Output the [X, Y] coordinate of the center of the cell containing the given text.  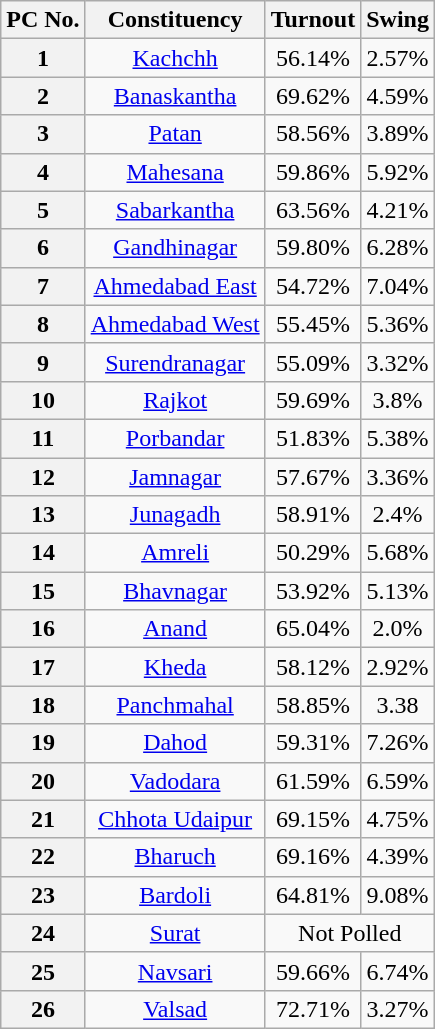
Constituency [175, 20]
3.38 [398, 705]
3.27% [398, 1009]
1 [43, 58]
Surat [175, 933]
61.59% [313, 781]
2.4% [398, 515]
Patan [175, 134]
10 [43, 400]
Anand [175, 629]
3 [43, 134]
5.92% [398, 172]
72.71% [313, 1009]
59.80% [313, 248]
15 [43, 591]
7.04% [398, 286]
Chhota Udaipur [175, 819]
20 [43, 781]
3.36% [398, 477]
6.59% [398, 781]
5.68% [398, 553]
5.38% [398, 438]
58.12% [313, 667]
53.92% [313, 591]
69.15% [313, 819]
5.13% [398, 591]
Panchmahal [175, 705]
Navsari [175, 971]
17 [43, 667]
4.21% [398, 210]
Turnout [313, 20]
3.89% [398, 134]
Kachchh [175, 58]
25 [43, 971]
12 [43, 477]
55.45% [313, 324]
Bhavnagar [175, 591]
63.56% [313, 210]
2 [43, 96]
Gandhinagar [175, 248]
Ahmedabad East [175, 286]
Ahmedabad West [175, 324]
Dahod [175, 743]
18 [43, 705]
64.81% [313, 895]
54.72% [313, 286]
69.16% [313, 857]
11 [43, 438]
2.57% [398, 58]
16 [43, 629]
13 [43, 515]
9 [43, 362]
56.14% [313, 58]
4.39% [398, 857]
50.29% [313, 553]
4.75% [398, 819]
PC No. [43, 20]
Banaskantha [175, 96]
24 [43, 933]
4 [43, 172]
65.04% [313, 629]
Amreli [175, 553]
Vadodara [175, 781]
Mahesana [175, 172]
58.91% [313, 515]
4.59% [398, 96]
22 [43, 857]
Surendranagar [175, 362]
2.92% [398, 667]
59.69% [313, 400]
5 [43, 210]
23 [43, 895]
Kheda [175, 667]
57.67% [313, 477]
9.08% [398, 895]
55.09% [313, 362]
59.31% [313, 743]
6.28% [398, 248]
Bardoli [175, 895]
Bharuch [175, 857]
7 [43, 286]
Not Polled [350, 933]
5.36% [398, 324]
7.26% [398, 743]
Sabarkantha [175, 210]
6 [43, 248]
3.32% [398, 362]
6.74% [398, 971]
Swing [398, 20]
19 [43, 743]
21 [43, 819]
3.8% [398, 400]
59.66% [313, 971]
58.85% [313, 705]
69.62% [313, 96]
59.86% [313, 172]
2.0% [398, 629]
Junagadh [175, 515]
58.56% [313, 134]
51.83% [313, 438]
Jamnagar [175, 477]
26 [43, 1009]
8 [43, 324]
Porbandar [175, 438]
Valsad [175, 1009]
Rajkot [175, 400]
14 [43, 553]
